For the text-containing cell, return its midpoint in [X, Y] coordinate format. 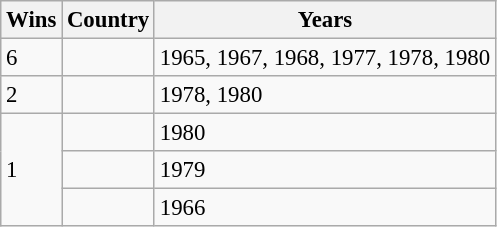
2 [32, 95]
Wins [32, 20]
1979 [324, 170]
1 [32, 170]
Country [108, 20]
1966 [324, 208]
1965, 1967, 1968, 1977, 1978, 1980 [324, 58]
Years [324, 20]
1978, 1980 [324, 95]
6 [32, 58]
1980 [324, 133]
